Pinpoint the cell where the given text exists, returning its (X, Y) midpoint coordinate. 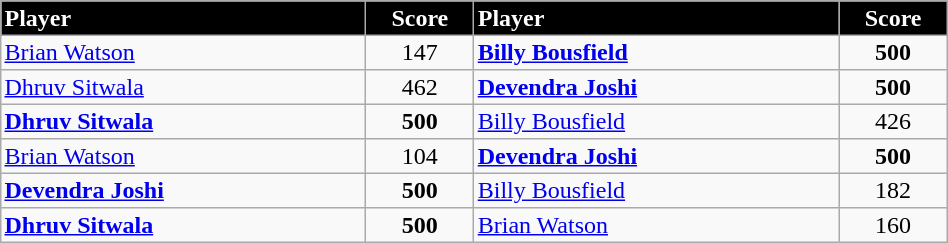
182 (893, 190)
426 (893, 121)
160 (893, 225)
147 (420, 52)
104 (420, 156)
462 (420, 87)
